Return (x, y) of the center of cell containing provided text 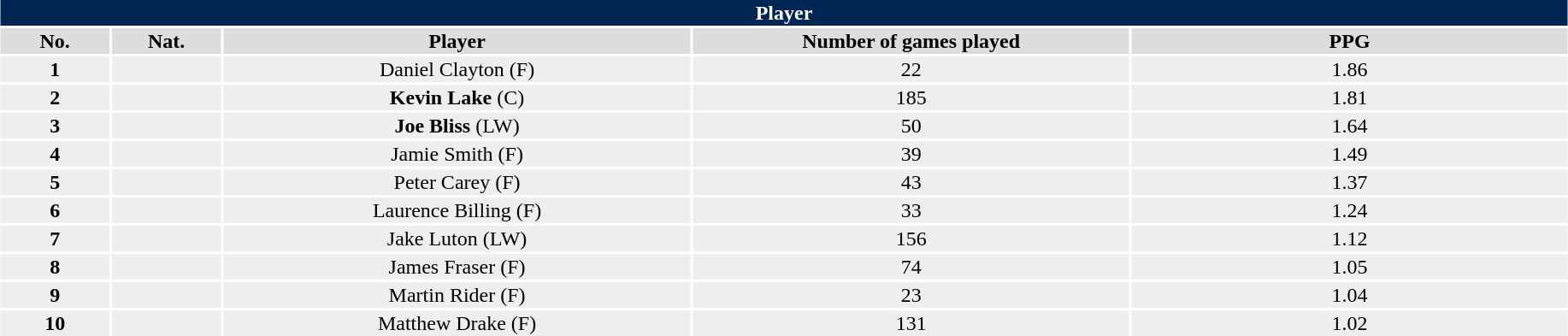
2 (55, 97)
Joe Bliss (LW) (457, 126)
39 (911, 154)
1.24 (1350, 210)
Kevin Lake (C) (457, 97)
6 (55, 210)
8 (55, 267)
23 (911, 295)
22 (911, 69)
Jamie Smith (F) (457, 154)
1 (55, 69)
5 (55, 182)
1.04 (1350, 295)
74 (911, 267)
1.64 (1350, 126)
1.49 (1350, 154)
Nat. (166, 41)
1.05 (1350, 267)
Martin Rider (F) (457, 295)
4 (55, 154)
1.37 (1350, 182)
50 (911, 126)
9 (55, 295)
Peter Carey (F) (457, 182)
Number of games played (911, 41)
1.86 (1350, 69)
1.02 (1350, 323)
7 (55, 239)
43 (911, 182)
1.81 (1350, 97)
33 (911, 210)
3 (55, 126)
131 (911, 323)
PPG (1350, 41)
James Fraser (F) (457, 267)
156 (911, 239)
Matthew Drake (F) (457, 323)
1.12 (1350, 239)
185 (911, 97)
Jake Luton (LW) (457, 239)
Daniel Clayton (F) (457, 69)
No. (55, 41)
10 (55, 323)
Laurence Billing (F) (457, 210)
